Provide the [X, Y] coordinate of the cell's center where the given text is located.  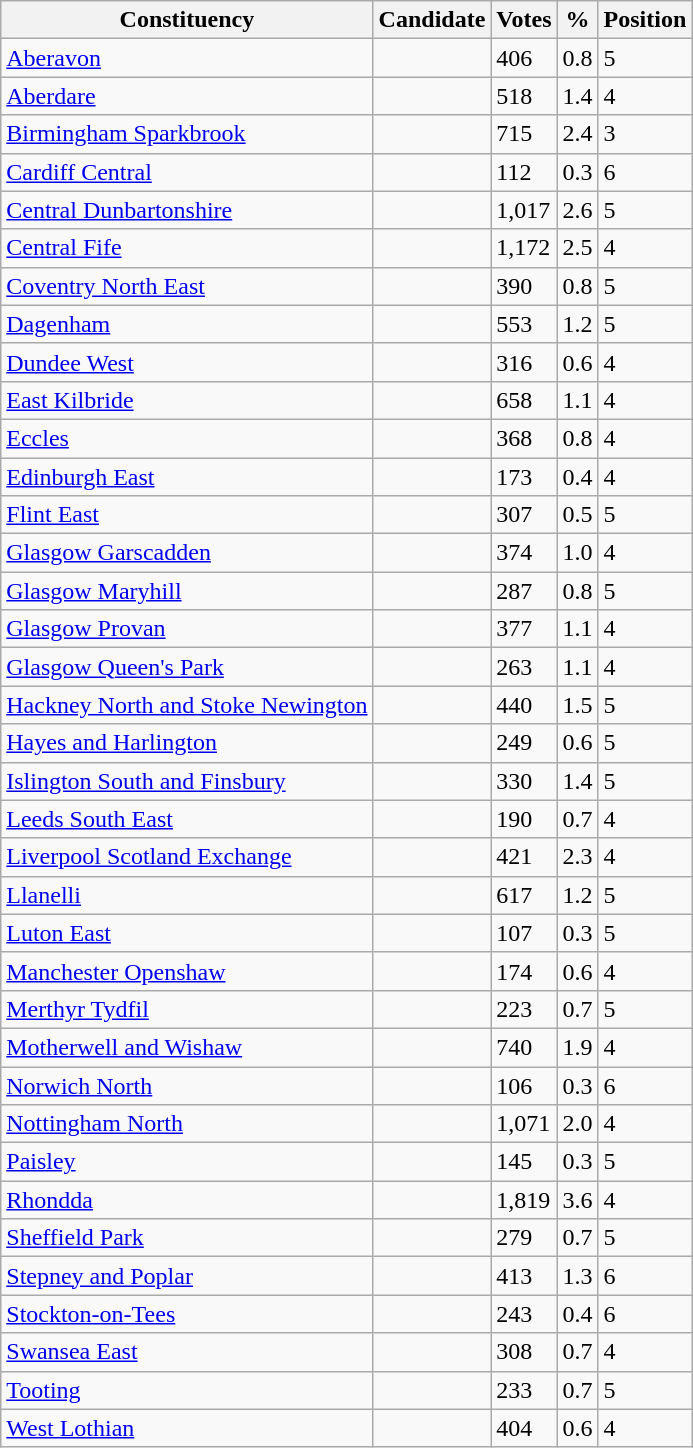
1.0 [578, 553]
Eccles [187, 438]
Candidate [432, 20]
440 [524, 705]
Position [645, 20]
2.3 [578, 857]
Glasgow Maryhill [187, 591]
Luton East [187, 933]
Edinburgh East [187, 477]
Swansea East [187, 1352]
2.5 [578, 248]
1.3 [578, 1276]
106 [524, 1085]
145 [524, 1162]
Sheffield Park [187, 1238]
406 [524, 58]
413 [524, 1276]
0.5 [578, 515]
112 [524, 172]
617 [524, 895]
3 [645, 134]
279 [524, 1238]
Leeds South East [187, 819]
Stockton-on-Tees [187, 1314]
Constituency [187, 20]
Paisley [187, 1162]
173 [524, 477]
518 [524, 96]
Cardiff Central [187, 172]
Rhondda [187, 1200]
Liverpool Scotland Exchange [187, 857]
Aberavon [187, 58]
Islington South and Finsbury [187, 781]
553 [524, 324]
307 [524, 515]
% [578, 20]
Glasgow Queen's Park [187, 667]
Stepney and Poplar [187, 1276]
Dundee West [187, 362]
390 [524, 286]
Merthyr Tydfil [187, 1009]
374 [524, 553]
3.6 [578, 1200]
Flint East [187, 515]
Motherwell and Wishaw [187, 1047]
Aberdare [187, 96]
Hayes and Harlington [187, 743]
2.6 [578, 210]
Nottingham North [187, 1124]
1,172 [524, 248]
1,017 [524, 210]
404 [524, 1428]
316 [524, 362]
715 [524, 134]
223 [524, 1009]
Glasgow Provan [187, 629]
Birmingham Sparkbrook [187, 134]
Central Dunbartonshire [187, 210]
Tooting [187, 1390]
421 [524, 857]
287 [524, 591]
East Kilbride [187, 400]
Llanelli [187, 895]
Norwich North [187, 1085]
Glasgow Garscadden [187, 553]
377 [524, 629]
1,819 [524, 1200]
Dagenham [187, 324]
740 [524, 1047]
2.4 [578, 134]
243 [524, 1314]
308 [524, 1352]
368 [524, 438]
107 [524, 933]
Manchester Openshaw [187, 971]
Coventry North East [187, 286]
249 [524, 743]
233 [524, 1390]
Votes [524, 20]
1.5 [578, 705]
West Lothian [187, 1428]
Central Fife [187, 248]
1.9 [578, 1047]
2.0 [578, 1124]
658 [524, 400]
190 [524, 819]
263 [524, 667]
Hackney North and Stoke Newington [187, 705]
330 [524, 781]
174 [524, 971]
1,071 [524, 1124]
